For the text-containing cell, return its midpoint in (x, y) coordinate format. 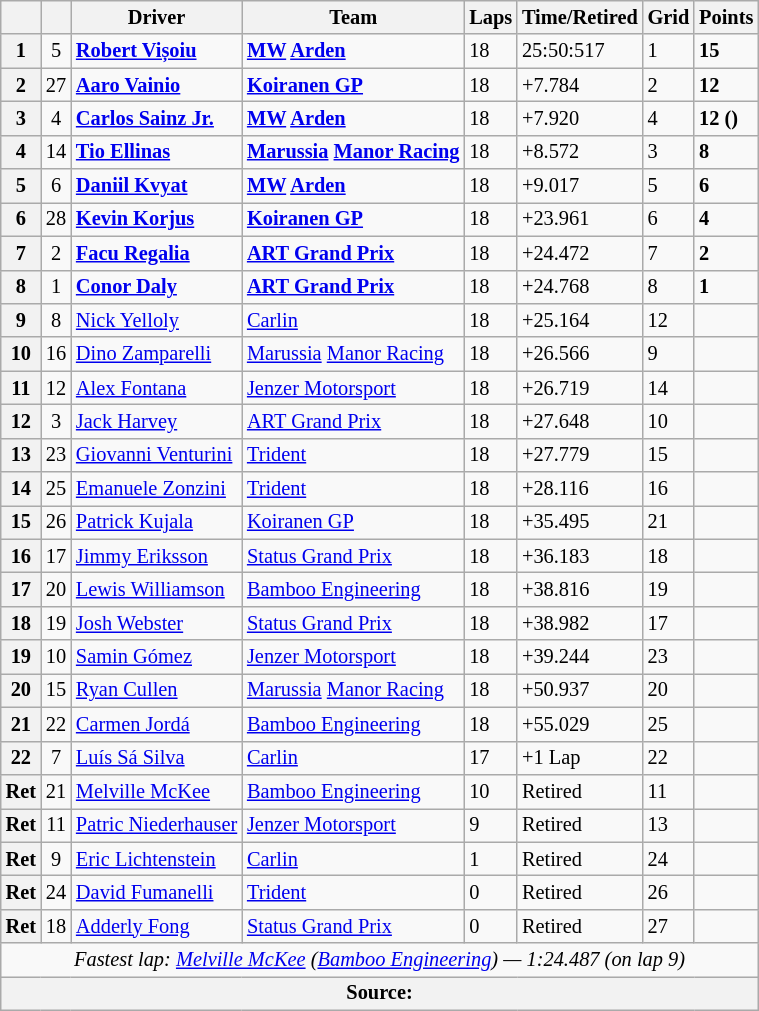
+7.784 (580, 85)
Luís Sá Silva (156, 758)
Time/Retired (580, 17)
Jack Harvey (156, 421)
Carlos Sainz Jr. (156, 118)
Facu Regalia (156, 253)
+55.029 (580, 724)
Carmen Jordá (156, 724)
Emanuele Zonzini (156, 489)
+38.816 (580, 589)
+38.982 (580, 623)
+24.768 (580, 287)
+27.648 (580, 421)
Patric Niederhauser (156, 825)
25:50:517 (580, 51)
Ryan Cullen (156, 690)
+8.572 (580, 152)
Alex Fontana (156, 388)
Samin Gómez (156, 657)
Nick Yelloly (156, 320)
David Fumanelli (156, 892)
+1 Lap (580, 758)
+9.017 (580, 186)
+25.164 (580, 320)
Source: (380, 993)
Points (726, 17)
Robert Vișoiu (156, 51)
Tio Ellinas (156, 152)
Lewis Williamson (156, 589)
+7.920 (580, 118)
Adderly Fong (156, 926)
+35.495 (580, 522)
Melville McKee (156, 791)
+23.961 (580, 219)
Grid (669, 17)
Laps (490, 17)
Dino Zamparelli (156, 354)
Patrick Kujala (156, 522)
28 (56, 219)
+24.472 (580, 253)
+26.566 (580, 354)
Driver (156, 17)
Conor Daly (156, 287)
Team (353, 17)
+26.719 (580, 388)
Eric Lichtenstein (156, 859)
Aaro Vainio (156, 85)
12 () (726, 118)
+36.183 (580, 556)
Giovanni Venturini (156, 455)
Jimmy Eriksson (156, 556)
+39.244 (580, 657)
Daniil Kvyat (156, 186)
+28.116 (580, 489)
+50.937 (580, 690)
Kevin Korjus (156, 219)
Josh Webster (156, 623)
Fastest lap: Melville McKee (Bamboo Engineering) — 1:24.487 (on lap 9) (380, 960)
+27.779 (580, 455)
